Search for the cell housing the specified text and yield its [x, y] center coordinate. 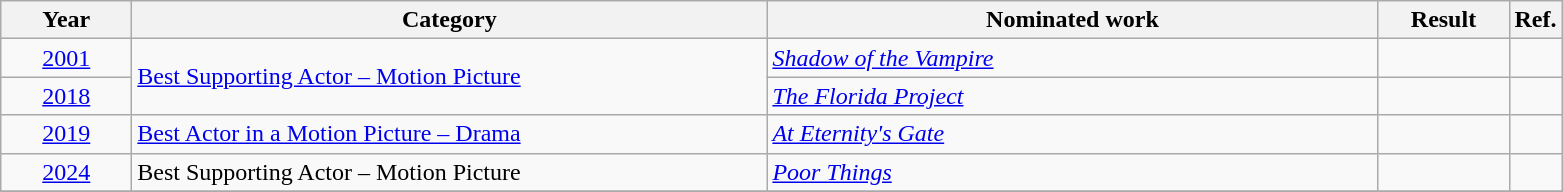
2001 [66, 58]
2018 [66, 96]
Best Actor in a Motion Picture – Drama [450, 134]
Nominated work [1072, 20]
Poor Things [1072, 172]
Category [450, 20]
Result [1444, 20]
Year [66, 20]
The Florida Project [1072, 96]
At Eternity's Gate [1072, 134]
Ref. [1536, 20]
Shadow of the Vampire [1072, 58]
2019 [66, 134]
2024 [66, 172]
